Output the [X, Y] coordinate of the center of the cell containing the given text.  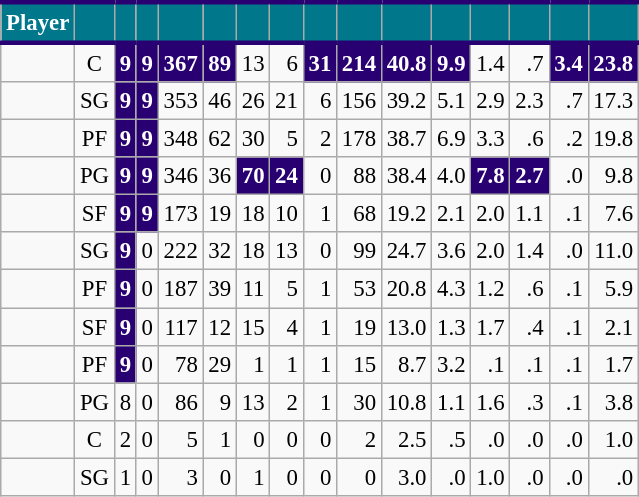
9.9 [452, 62]
9.8 [613, 176]
39.2 [406, 101]
21 [286, 101]
99 [360, 251]
11 [252, 289]
8 [125, 402]
7.6 [613, 214]
10 [286, 214]
4.3 [452, 289]
31 [320, 62]
11.0 [613, 251]
3 [180, 477]
8.7 [406, 364]
24 [286, 176]
3.6 [452, 251]
117 [180, 327]
3.8 [613, 402]
36 [220, 176]
7.8 [490, 176]
19.8 [613, 139]
5.9 [613, 289]
2.5 [406, 439]
5.1 [452, 101]
38.4 [406, 176]
24.7 [406, 251]
13.0 [406, 327]
.2 [568, 139]
346 [180, 176]
.3 [530, 402]
.4 [530, 327]
1.3 [452, 327]
173 [180, 214]
2.3 [530, 101]
62 [220, 139]
12 [220, 327]
38.7 [406, 139]
222 [180, 251]
6.9 [452, 139]
4.0 [452, 176]
214 [360, 62]
88 [360, 176]
178 [360, 139]
86 [180, 402]
1.6 [490, 402]
3.3 [490, 139]
78 [180, 364]
89 [220, 62]
353 [180, 101]
367 [180, 62]
10.8 [406, 402]
26 [252, 101]
Player [38, 22]
70 [252, 176]
3.0 [406, 477]
348 [180, 139]
19.2 [406, 214]
23.8 [613, 62]
3.4 [568, 62]
32 [220, 251]
29 [220, 364]
.5 [452, 439]
20.8 [406, 289]
2.9 [490, 101]
53 [360, 289]
3.2 [452, 364]
187 [180, 289]
39 [220, 289]
40.8 [406, 62]
4 [286, 327]
1.2 [490, 289]
2.7 [530, 176]
46 [220, 101]
17.3 [613, 101]
68 [360, 214]
156 [360, 101]
